Scan for the cell matching the given text and deliver its [X, Y] coordinate at center. 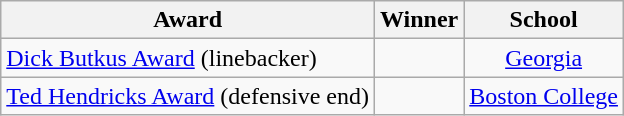
School [544, 20]
Winner [418, 20]
Ted Hendricks Award (defensive end) [188, 96]
Boston College [544, 96]
Award [188, 20]
Dick Butkus Award (linebacker) [188, 58]
Georgia [544, 58]
